For the text-containing cell, return its midpoint in (x, y) coordinate format. 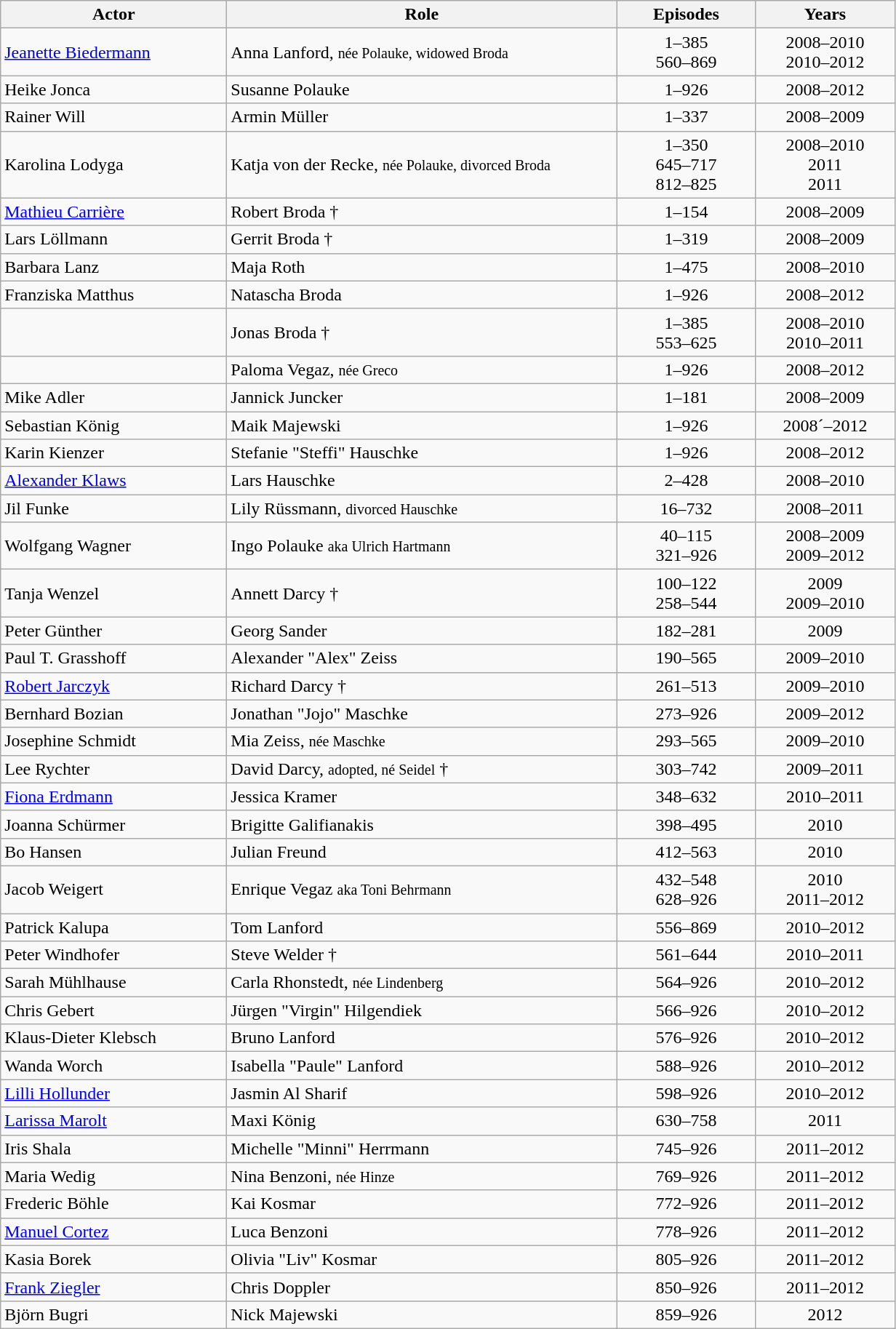
Chris Gebert (113, 1010)
Jeanette Biedermann (113, 52)
Heike Jonca (113, 89)
Richard Darcy † (422, 686)
Natascha Broda (422, 295)
556–869 (687, 927)
Jonas Broda † (422, 332)
Jasmin Al Sharif (422, 1093)
Manuel Cortez (113, 1232)
Jannick Juncker (422, 397)
598–926 (687, 1093)
2009 (825, 631)
Robert Broda † (422, 212)
2009–2011 (825, 769)
Lilli Hollunder (113, 1093)
Armin Müller (422, 117)
20102011–2012 (825, 889)
778–926 (687, 1232)
Lars Hauschke (422, 481)
Years (825, 15)
David Darcy, adopted, né Seidel † (422, 769)
2–428 (687, 481)
Jonathan "Jojo" Maschke (422, 714)
398–495 (687, 824)
273–926 (687, 714)
Maik Majewski (422, 426)
Peter Günther (113, 631)
Nick Majewski (422, 1314)
566–926 (687, 1010)
Alexander Klaws (113, 481)
432–548628–926 (687, 889)
Fiona Erdmann (113, 797)
Actor (113, 15)
293–565 (687, 741)
Karin Kienzer (113, 453)
Larissa Marolt (113, 1121)
805–926 (687, 1259)
Björn Bugri (113, 1314)
Episodes (687, 15)
Josephine Schmidt (113, 741)
Bernhard Bozian (113, 714)
2011 (825, 1121)
Luca Benzoni (422, 1232)
Frederic Böhle (113, 1204)
745–926 (687, 1149)
859–926 (687, 1314)
2009–2012 (825, 714)
561–644 (687, 955)
Karolina Lodyga (113, 164)
Robert Jarczyk (113, 686)
1–181 (687, 397)
Franziska Matthus (113, 295)
Bo Hansen (113, 852)
1–385560–869 (687, 52)
Wolfgang Wagner (113, 546)
630–758 (687, 1121)
Alexander "Alex" Zeiss (422, 658)
Lars Löllmann (113, 239)
Jil Funke (113, 508)
2008–20092009–2012 (825, 546)
Wanda Worch (113, 1066)
Peter Windhofer (113, 955)
40–115321–926 (687, 546)
Ingo Polauke aka Ulrich Hartmann (422, 546)
303–742 (687, 769)
Tom Lanford (422, 927)
Stefanie "Steffi" Hauschke (422, 453)
2008–20102010–2012 (825, 52)
Bruno Lanford (422, 1038)
348–632 (687, 797)
2008–201020112011 (825, 164)
Jacob Weigert (113, 889)
Georg Sander (422, 631)
Mike Adler (113, 397)
Maxi König (422, 1121)
Enrique Vegaz aka Toni Behrmann (422, 889)
190–565 (687, 658)
Katja von der Recke, née Polauke, divorced Broda (422, 164)
Maja Roth (422, 267)
Rainer Will (113, 117)
Kasia Borek (113, 1259)
2008´–2012 (825, 426)
100–122258–544 (687, 594)
Susanne Polauke (422, 89)
Tanja Wenzel (113, 594)
Lee Rychter (113, 769)
769–926 (687, 1176)
182–281 (687, 631)
Michelle "Minni" Herrmann (422, 1149)
Mathieu Carrière (113, 212)
Chris Doppler (422, 1287)
20092009–2010 (825, 594)
Steve Welder † (422, 955)
Brigitte Galifianakis (422, 824)
Annett Darcy † (422, 594)
412–563 (687, 852)
16–732 (687, 508)
Julian Freund (422, 852)
Mia Zeiss, née Maschke (422, 741)
Paloma Vegaz, née Greco (422, 370)
Nina Benzoni, née Hinze (422, 1176)
1–475 (687, 267)
Olivia "Liv" Kosmar (422, 1259)
Anna Lanford, née Polauke, widowed Broda (422, 52)
Kai Kosmar (422, 1204)
Carla Rhonstedt, née Lindenberg (422, 983)
Iris Shala (113, 1149)
1–385553–625 (687, 332)
850–926 (687, 1287)
1–350645–717812–825 (687, 164)
588–926 (687, 1066)
261–513 (687, 686)
Barbara Lanz (113, 267)
Gerrit Broda † (422, 239)
Jürgen "Virgin" Hilgendiek (422, 1010)
Lily Rüssmann, divorced Hauschke (422, 508)
564–926 (687, 983)
Jessica Kramer (422, 797)
Patrick Kalupa (113, 927)
2008–2011 (825, 508)
Role (422, 15)
Joanna Schürmer (113, 824)
1–154 (687, 212)
1–319 (687, 239)
2012 (825, 1314)
Frank Ziegler (113, 1287)
Isabella "Paule" Lanford (422, 1066)
772–926 (687, 1204)
1–337 (687, 117)
Sebastian König (113, 426)
2008–20102010–2011 (825, 332)
576–926 (687, 1038)
Maria Wedig (113, 1176)
Paul T. Grasshoff (113, 658)
Klaus-Dieter Klebsch (113, 1038)
Sarah Mühlhause (113, 983)
